Identify which cell holds the provided text, then report its [X, Y] central coordinate. 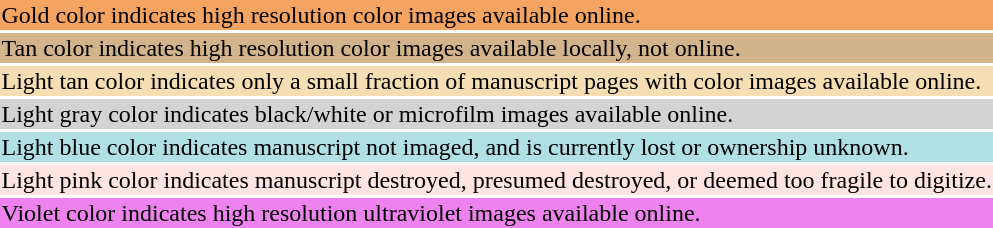
Gold color indicates high resolution color images available online. [496, 15]
Light gray color indicates black/white or microfilm images available online. [496, 114]
Light blue color indicates manuscript not imaged, and is currently lost or ownership unknown. [496, 147]
Tan color indicates high resolution color images available locally, not online. [496, 48]
Violet color indicates high resolution ultraviolet images available online. [496, 213]
Light pink color indicates manuscript destroyed, presumed destroyed, or deemed too fragile to digitize. [496, 180]
Light tan color indicates only a small fraction of manuscript pages with color images available online. [496, 81]
